Locate the cell with the specified text and output its (x, y) center coordinate. 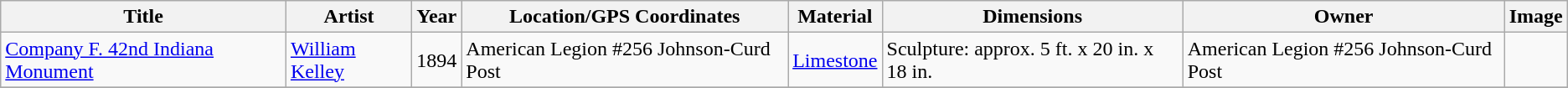
Dimensions (1032, 17)
Limestone (835, 60)
Company F. 42nd Indiana Monument (144, 60)
Artist (348, 17)
Year (437, 17)
1894 (437, 60)
Owner (1344, 17)
Location/GPS Coordinates (625, 17)
Material (835, 17)
Title (144, 17)
William Kelley (348, 60)
Sculpture: approx. 5 ft. x 20 in. x 18 in. (1032, 60)
Image (1536, 17)
